Determine the (x, y) coordinate at the center of the cell enclosing the given text.  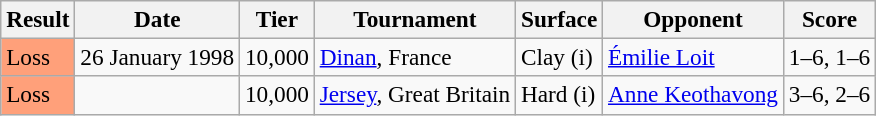
Opponent (694, 19)
Jersey, Great Britain (414, 95)
26 January 1998 (158, 57)
Dinan, France (414, 57)
Surface (560, 19)
3–6, 2–6 (829, 95)
Score (829, 19)
Émilie Loit (694, 57)
1–6, 1–6 (829, 57)
Anne Keothavong (694, 95)
Date (158, 19)
Tier (278, 19)
Tournament (414, 19)
Result (38, 19)
Hard (i) (560, 95)
Clay (i) (560, 57)
